From the cell containing the given text, extract its center point as (x, y) coordinate. 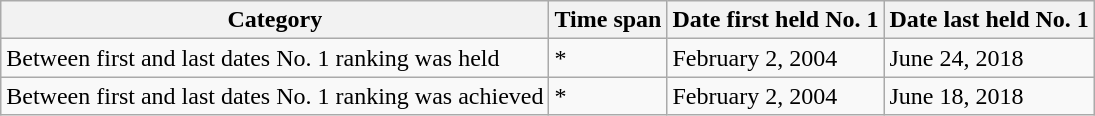
Between first and last dates No. 1 ranking was held (275, 58)
Date first held No. 1 (776, 20)
Between first and last dates No. 1 ranking was achieved (275, 96)
Date last held No. 1 (989, 20)
June 18, 2018 (989, 96)
Time span (608, 20)
Category (275, 20)
June 24, 2018 (989, 58)
